Return the [x, y] coordinate for the center point of the cell that contains the specified text.  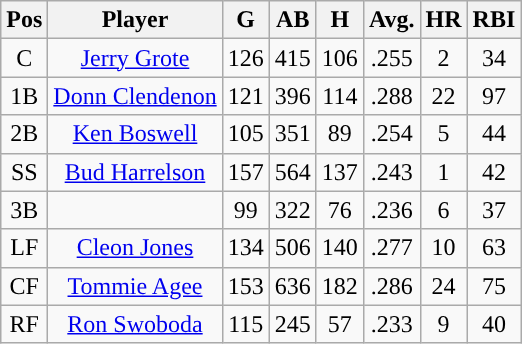
.243 [392, 172]
115 [246, 324]
.233 [392, 324]
CF [24, 286]
Cleon Jones [135, 248]
LF [24, 248]
.286 [392, 286]
40 [494, 324]
99 [246, 210]
.277 [392, 248]
9 [444, 324]
415 [292, 58]
SS [24, 172]
137 [340, 172]
134 [246, 248]
1 [444, 172]
3B [24, 210]
G [246, 20]
Player [135, 20]
AB [292, 20]
157 [246, 172]
.288 [392, 96]
89 [340, 134]
396 [292, 96]
5 [444, 134]
10 [444, 248]
153 [246, 286]
2B [24, 134]
Avg. [392, 20]
2 [444, 58]
75 [494, 286]
97 [494, 96]
Jerry Grote [135, 58]
37 [494, 210]
126 [246, 58]
.254 [392, 134]
Ken Boswell [135, 134]
105 [246, 134]
42 [494, 172]
106 [340, 58]
76 [340, 210]
636 [292, 286]
Donn Clendenon [135, 96]
1B [24, 96]
34 [494, 58]
44 [494, 134]
351 [292, 134]
Pos [24, 20]
.236 [392, 210]
6 [444, 210]
245 [292, 324]
C [24, 58]
564 [292, 172]
506 [292, 248]
Ron Swoboda [135, 324]
.255 [392, 58]
RF [24, 324]
114 [340, 96]
121 [246, 96]
57 [340, 324]
322 [292, 210]
H [340, 20]
22 [444, 96]
HR [444, 20]
Bud Harrelson [135, 172]
140 [340, 248]
182 [340, 286]
24 [444, 286]
Tommie Agee [135, 286]
63 [494, 248]
RBI [494, 20]
